Extract the (X, Y) coordinate from the center of the cell holding the provided text.  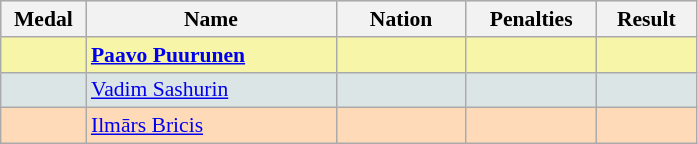
Paavo Puurunen (211, 55)
Name (211, 19)
Medal (44, 19)
Nation (401, 19)
Penalties (531, 19)
Ilmārs Bricis (211, 126)
Vadim Sashurin (211, 90)
Result (646, 19)
